Locate the cell with the specified text and output its (X, Y) center coordinate. 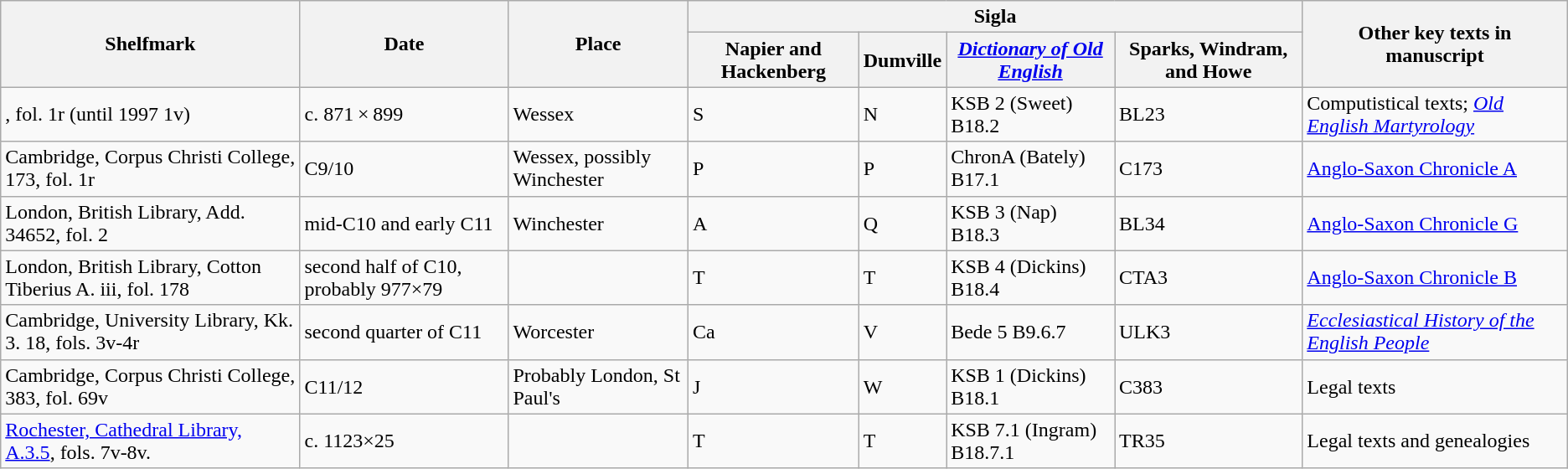
, fol. 1r (until 1997 1v) (151, 114)
V (902, 332)
Cambridge, Corpus Christi College, 173, fol. 1r (151, 169)
KSB 3 (Nap) B18.3 (1030, 223)
Ca (773, 332)
N (902, 114)
mid-C10 and early C11 (404, 223)
ChronA (Bately) B17.1 (1030, 169)
Q (902, 223)
c. 1123×25 (404, 441)
Anglo-Saxon Chronicle A (1435, 169)
A (773, 223)
Cambridge, University Library, Kk. 3. 18, fols. 3v-4r (151, 332)
BL23 (1208, 114)
Legal texts and genealogies (1435, 441)
BL34 (1208, 223)
C173 (1208, 169)
Computistical texts; Old English Martyrology (1435, 114)
W (902, 387)
second half of C10, probably 977×79 (404, 278)
Dumville (902, 60)
KSB 4 (Dickins) B18.4 (1030, 278)
C383 (1208, 387)
Probably London, St Paul's (598, 387)
Other key texts in manuscript (1435, 44)
Napier and Hackenberg (773, 60)
Sigla (995, 17)
Anglo-Saxon Chronicle B (1435, 278)
Wessex, possibly Winchester (598, 169)
Dictionary of Old English (1030, 60)
TR35 (1208, 441)
Date (404, 44)
Ecclesiastical History of the English People (1435, 332)
Worcester (598, 332)
KSB 2 (Sweet) B18.2 (1030, 114)
Cambridge, Corpus Christi College, 383, fol. 69v (151, 387)
London, British Library, Cotton Tiberius A. iii, fol. 178 (151, 278)
Rochester, Cathedral Library, A.3.5, fols. 7v-8v. (151, 441)
Legal texts (1435, 387)
J (773, 387)
Sparks, Windram, and Howe (1208, 60)
CTA3 (1208, 278)
Wessex (598, 114)
C11/12 (404, 387)
Bede 5 B9.6.7 (1030, 332)
C9/10 (404, 169)
KSB 7.1 (Ingram) B18.7.1 (1030, 441)
Anglo-Saxon Chronicle G (1435, 223)
c. 871 × 899 (404, 114)
ULK3 (1208, 332)
S (773, 114)
Shelfmark (151, 44)
second quarter of C11 (404, 332)
Winchester (598, 223)
London, British Library, Add. 34652, fol. 2 (151, 223)
KSB 1 (Dickins) B18.1 (1030, 387)
Place (598, 44)
